Provide the [x, y] coordinate of the cell's center where the given text is located.  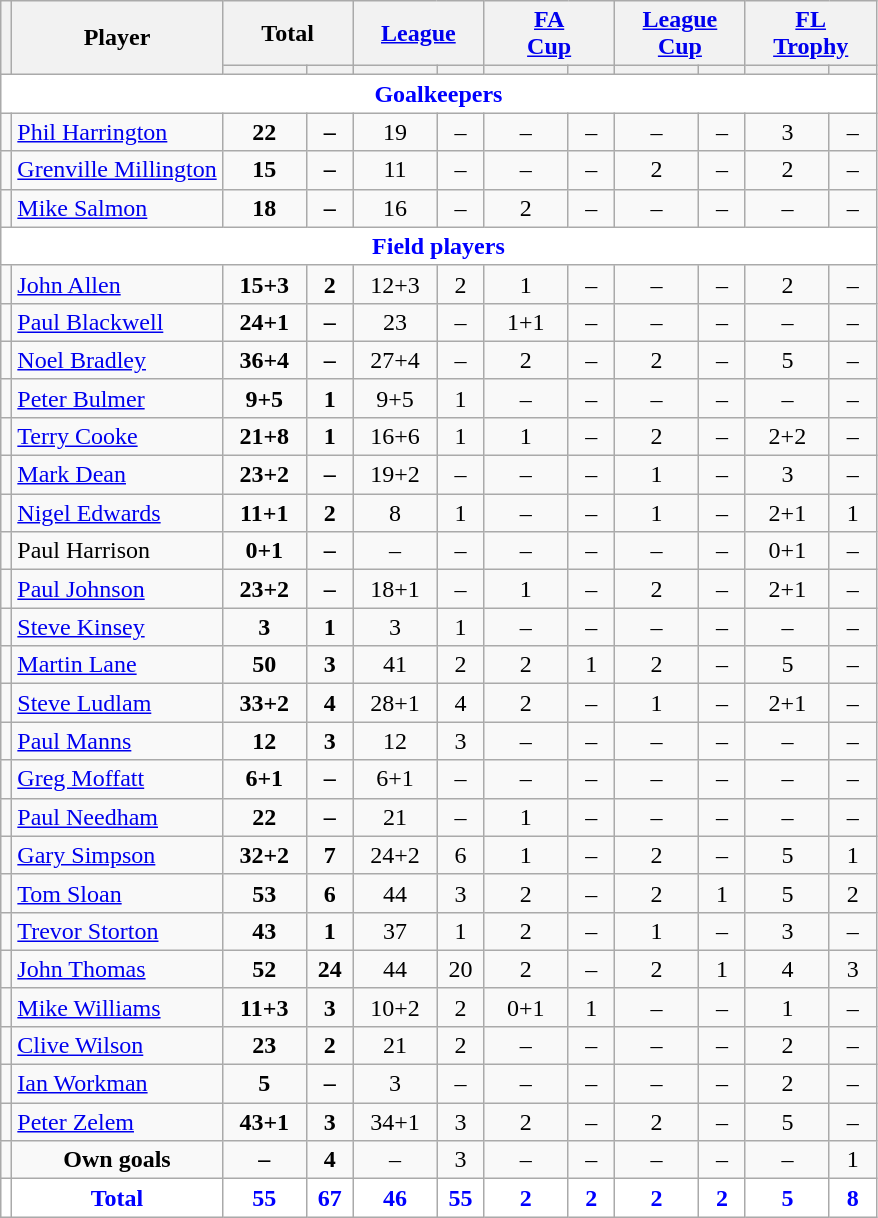
Steve Ludlam [117, 703]
43+1 [264, 1122]
Paul Johnson [117, 589]
Peter Zelem [117, 1122]
John Allen [117, 284]
53 [264, 893]
Paul Manns [117, 741]
18 [264, 208]
34+1 [395, 1122]
19 [395, 132]
16 [395, 208]
League [418, 34]
Tom Sloan [117, 893]
27+4 [395, 360]
Clive Wilson [117, 1046]
11+1 [264, 513]
24+1 [264, 322]
21+8 [264, 437]
19+2 [395, 475]
37 [395, 931]
Trevor Storton [117, 931]
Martin Lane [117, 665]
Paul Harrison [117, 551]
2+2 [787, 437]
15+3 [264, 284]
32+2 [264, 855]
Terry Cooke [117, 437]
Peter Bulmer [117, 398]
18+1 [395, 589]
LeagueCup [680, 34]
1+1 [526, 322]
Nigel Edwards [117, 513]
Mike Williams [117, 1007]
41 [395, 665]
52 [264, 969]
FLTrophy [810, 34]
20 [460, 969]
Player [117, 38]
10+2 [395, 1007]
FACup [550, 34]
Noel Bradley [117, 360]
67 [330, 1198]
Steve Kinsey [117, 627]
16+6 [395, 437]
36+4 [264, 360]
43 [264, 931]
Gary Simpson [117, 855]
John Thomas [117, 969]
11 [395, 170]
7 [330, 855]
50 [264, 665]
46 [395, 1198]
Phil Harrington [117, 132]
24+2 [395, 855]
24 [330, 969]
12+3 [395, 284]
Mike Salmon [117, 208]
Goalkeepers [438, 94]
33+2 [264, 703]
15 [264, 170]
Ian Workman [117, 1084]
Grenville Millington [117, 170]
Paul Needham [117, 817]
Field players [438, 246]
11+3 [264, 1007]
Mark Dean [117, 475]
Greg Moffatt [117, 779]
Paul Blackwell [117, 322]
28+1 [395, 703]
Own goals [117, 1160]
